Determine the [X, Y] coordinate at the center of the cell enclosing the given text.  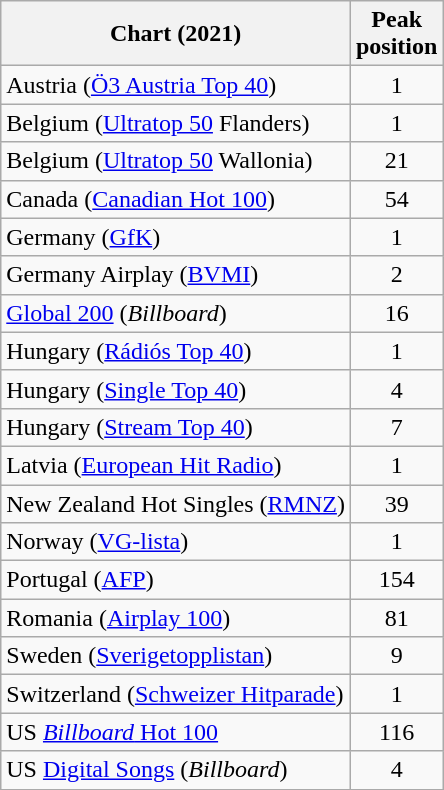
Belgium (Ultratop 50 Flanders) [176, 123]
Hungary (Rádiós Top 40) [176, 351]
7 [396, 427]
Switzerland (Schweizer Hitparade) [176, 694]
Canada (Canadian Hot 100) [176, 199]
Peakposition [396, 34]
Portugal (AFP) [176, 580]
9 [396, 656]
Belgium (Ultratop 50 Wallonia) [176, 161]
Norway (VG-lista) [176, 542]
Global 200 (Billboard) [176, 313]
54 [396, 199]
US Billboard Hot 100 [176, 732]
Sweden (Sverigetopplistan) [176, 656]
2 [396, 275]
Hungary (Single Top 40) [176, 389]
116 [396, 732]
Hungary (Stream Top 40) [176, 427]
Germany Airplay (BVMI) [176, 275]
Germany (GfK) [176, 237]
16 [396, 313]
Romania (Airplay 100) [176, 618]
39 [396, 503]
US Digital Songs (Billboard) [176, 770]
81 [396, 618]
21 [396, 161]
Chart (2021) [176, 34]
Latvia (European Hit Radio) [176, 465]
Austria (Ö3 Austria Top 40) [176, 85]
New Zealand Hot Singles (RMNZ) [176, 503]
154 [396, 580]
